Locate the cell with the specified text and output its [X, Y] center coordinate. 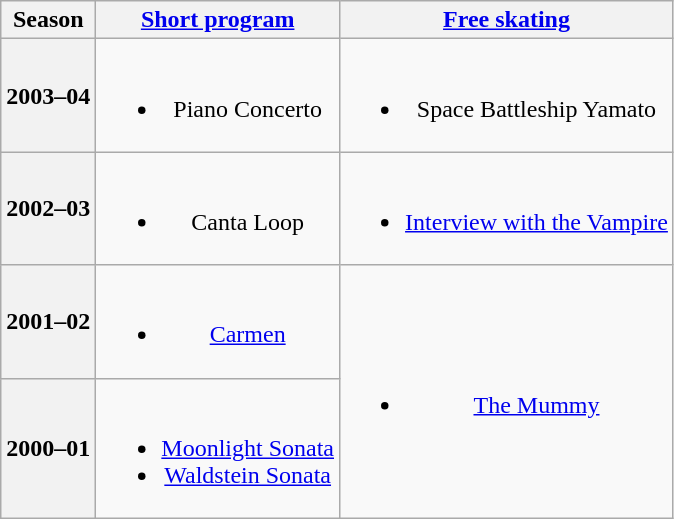
Interview with the Vampire [507, 208]
2003–04 [48, 96]
Carmen [218, 322]
2001–02 [48, 322]
2000–01 [48, 448]
2002–03 [48, 208]
Canta Loop [218, 208]
Season [48, 20]
Short program [218, 20]
The Mummy [507, 392]
Piano Concerto [218, 96]
Space Battleship Yamato [507, 96]
Moonlight Sonata Waldstein Sonata [218, 448]
Free skating [507, 20]
